Extract the [x, y] coordinate from the center of the cell holding the provided text.  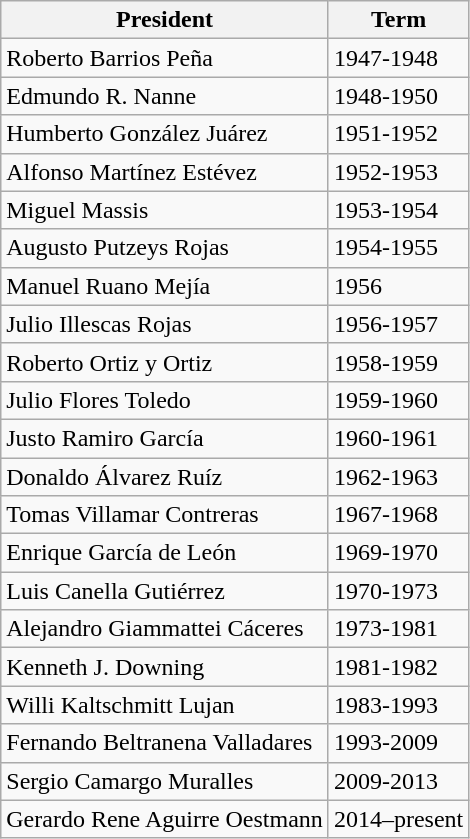
1947-1948 [398, 58]
1959-1960 [398, 400]
1962-1963 [398, 477]
1981-1982 [398, 667]
1960-1961 [398, 438]
1983-1993 [398, 705]
Miguel Massis [165, 210]
Kenneth J. Downing [165, 667]
1954-1955 [398, 248]
Alejandro Giammattei Cáceres [165, 629]
Willi Kaltschmitt Lujan [165, 705]
Sergio Camargo Muralles [165, 781]
Fernando Beltranena Valladares [165, 743]
Luis Canella Gutiérrez [165, 591]
Justo Ramiro García [165, 438]
Enrique García de León [165, 553]
Edmundo R. Nanne [165, 96]
1967-1968 [398, 515]
1969-1970 [398, 553]
Tomas Villamar Contreras [165, 515]
1951-1952 [398, 134]
1993-2009 [398, 743]
Gerardo Rene Aguirre Oestmann [165, 819]
1956 [398, 286]
Humberto González Juárez [165, 134]
1953-1954 [398, 210]
Augusto Putzeys Rojas [165, 248]
Donaldo Álvarez Ruíz [165, 477]
1956-1957 [398, 324]
Julio Illescas Rojas [165, 324]
1970-1973 [398, 591]
Alfonso Martínez Estévez [165, 172]
2014–present [398, 819]
Roberto Barrios Peña [165, 58]
1973-1981 [398, 629]
1958-1959 [398, 362]
1952-1953 [398, 172]
Term [398, 20]
Roberto Ortiz y Ortiz [165, 362]
Manuel Ruano Mejía [165, 286]
2009-2013 [398, 781]
1948-1950 [398, 96]
President [165, 20]
Julio Flores Toledo [165, 400]
